Capture the cell that displays the provided text and extract its [X, Y] central coordinate. 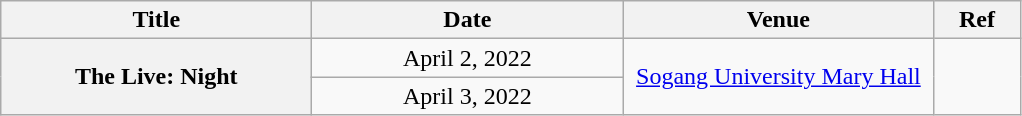
Ref [977, 20]
Sogang University Mary Hall [778, 77]
April 3, 2022 [468, 96]
Venue [778, 20]
April 2, 2022 [468, 58]
Date [468, 20]
The Live: Night [156, 77]
Title [156, 20]
